Locate the cell with the specified text and output its (X, Y) center coordinate. 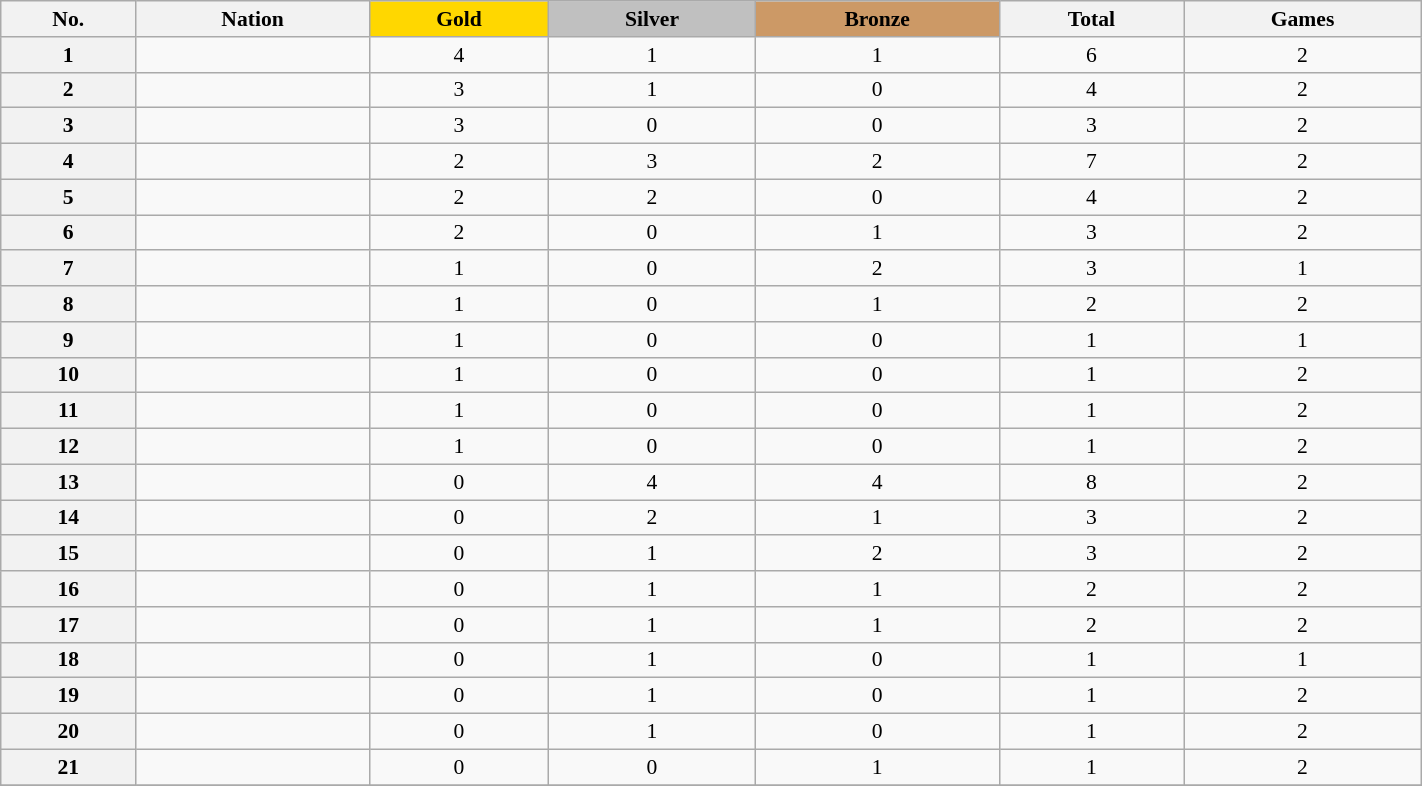
13 (68, 482)
10 (68, 375)
14 (68, 518)
18 (68, 660)
No. (68, 19)
19 (68, 696)
21 (68, 767)
Gold (458, 19)
Nation (253, 19)
Silver (652, 19)
5 (68, 197)
15 (68, 554)
16 (68, 589)
Total (1092, 19)
Bronze (877, 19)
12 (68, 447)
9 (68, 340)
Games (1302, 19)
11 (68, 411)
17 (68, 625)
20 (68, 732)
